Return [x, y] of the center of cell containing provided text 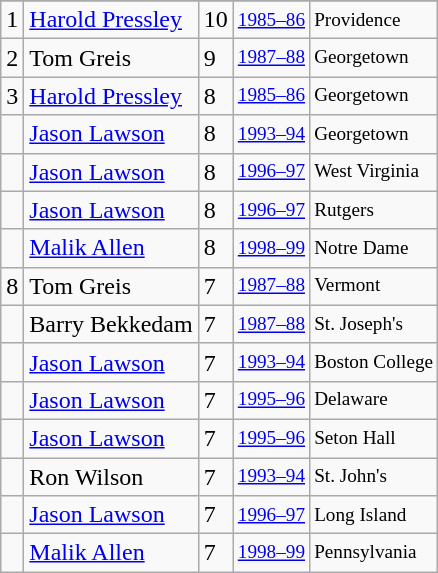
1 [12, 20]
9 [216, 58]
10 [216, 20]
Ron Wilson [111, 477]
2 [12, 58]
Providence [374, 20]
Rutgers [374, 210]
3 [12, 96]
Boston College [374, 362]
Vermont [374, 286]
St. John's [374, 477]
Barry Bekkedam [111, 324]
Notre Dame [374, 248]
Pennsylvania [374, 553]
West Virginia [374, 172]
Long Island [374, 515]
Seton Hall [374, 438]
St. Joseph's [374, 324]
Delaware [374, 400]
